Identify which cell holds the provided text, then report its (x, y) central coordinate. 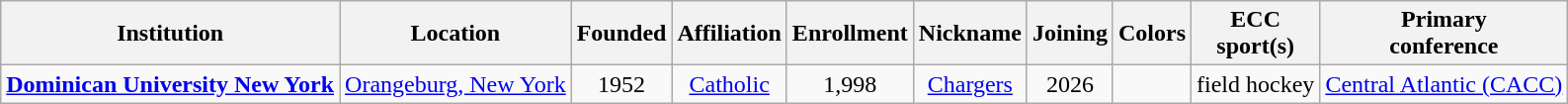
field hockey (1256, 84)
Orangeburg, New York (456, 84)
Chargers (970, 84)
1,998 (850, 84)
Joining (1069, 34)
1952 (621, 84)
Nickname (970, 34)
Location (456, 34)
Colors (1152, 34)
Institution (170, 34)
Primaryconference (1444, 34)
2026 (1069, 84)
Enrollment (850, 34)
ECCsport(s) (1256, 34)
Catholic (729, 84)
Dominican University New York (170, 84)
Central Atlantic (CACC) (1444, 84)
Founded (621, 34)
Affiliation (729, 34)
